Output the (X, Y) coordinate of the center of the cell containing the given text.  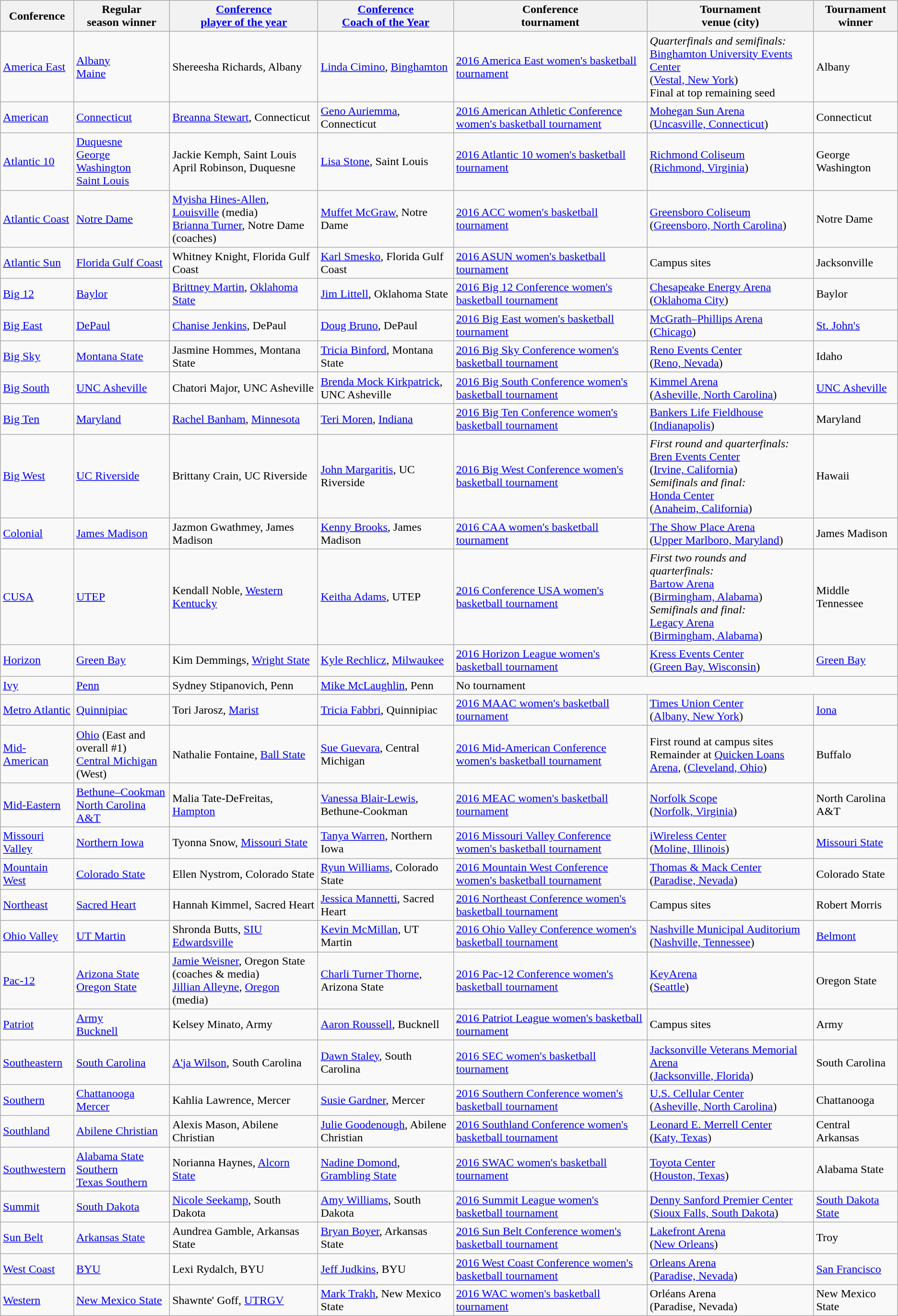
Chesapeake Energy Arena(Oklahoma City) (730, 294)
Patriot (37, 1024)
Southland (37, 1131)
St. John's (856, 325)
AlbanyMaine (121, 67)
Southwestern (37, 1169)
Richmond Coliseum(Richmond, Virginia) (730, 161)
2016 Big 12 Conference women's basketball tournament (550, 294)
Penn (121, 685)
Florida Gulf Coast (121, 263)
Sun Belt (37, 1238)
Chatori Major, UNC Asheville (244, 388)
Nathalie Fontaine, Ball State (244, 754)
Jamie Weisner, Oregon State (coaches & media)Jillian Alleyne, Oregon (media) (244, 980)
Chanise Jenkins, DePaul (244, 325)
Tournament venue (city) (730, 16)
ArmyBucknell (121, 1024)
Kress Events Center(Green Bay, Wisconsin) (730, 660)
Central Arkansas (856, 1131)
North Carolina A&T (856, 805)
Tournament winner (856, 16)
Idaho (856, 356)
Hannah Kimmel, Sacred Heart (244, 905)
Jacksonville (856, 263)
2016 Conference USA women's basketball tournament (550, 597)
Shereesha Richards, Albany (244, 67)
Mark Trakh, New Mexico State (386, 1301)
Belmont (856, 936)
Lexi Rydalch, BYU (244, 1269)
Arkansas State (121, 1238)
Southeastern (37, 1062)
American (37, 117)
Vanessa Blair-Lewis, Bethune-Cookman (386, 805)
2016 SWAC women's basketball tournament (550, 1169)
Kyle Rechlicz, Milwaukee (386, 660)
2016 Big West Conference women's basketball tournament (550, 476)
Kelsey Minato, Army (244, 1024)
Alabama StateSouthernTexas Southern (121, 1169)
Quarterfinals and semifinals:Binghamton University Events Center(Vestal, New York)Final at top remaining seed (730, 67)
2016 MAAC women's basketball tournament (550, 710)
Aundrea Gamble, Arkansas State (244, 1238)
Albany (856, 67)
Brittany Crain, UC Riverside (244, 476)
Linda Cimino, Binghamton (386, 67)
Colonial (37, 533)
Orleans Arena(Paradise, Nevada) (730, 1269)
San Francisco (856, 1269)
Nashville Municipal Auditorium(Nashville, Tennessee) (730, 936)
Ryun Williams, Colorado State (386, 873)
West Coast (37, 1269)
Conference tournament (550, 16)
The Show Place Arena(Upper Marlboro, Maryland) (730, 533)
Alexis Mason, Abilene Christian (244, 1131)
Rachel Banham, Minnesota (244, 419)
Leonard E. Merrell Center(Katy, Texas) (730, 1131)
South Dakota (121, 1207)
Greensboro Coliseum(Greensboro, North Carolina) (730, 219)
Brenda Mock Kirkpatrick, UNC Asheville (386, 388)
George Washington (856, 161)
Nicole Seekamp, South Dakota (244, 1207)
Jackie Kemph, Saint LouisApril Robinson, Duquesne (244, 161)
Norianna Haynes, Alcorn State (244, 1169)
Aaron Roussell, Bucknell (386, 1024)
DePaul (121, 325)
2016 Sun Belt Conference women's basketball tournament (550, 1238)
Sydney Stipanovich, Penn (244, 685)
Metro Atlantic (37, 710)
Tricia Binford, Montana State (386, 356)
Shawnte' Goff, UTRGV (244, 1301)
Kevin McMillan, UT Martin (386, 936)
iWireless Center(Moline, Illinois) (730, 843)
Ohio (East and overall #1) Central Michigan (West) (121, 754)
Lisa Stone, Saint Louis (386, 161)
Jeff Judkins, BYU (386, 1269)
Robert Morris (856, 905)
2016 Mid-American Conference women's basketball tournament (550, 754)
Jim Littell, Oklahoma State (386, 294)
ChattanoogaMercer (121, 1100)
Regular season winner (121, 16)
2016 Southern Conference women's basketball tournament (550, 1100)
UTEP (121, 597)
Jessica Mannetti, Sacred Heart (386, 905)
BYU (121, 1269)
Ellen Nystrom, Colorado State (244, 873)
Nadine Domond, Grambling State (386, 1169)
Ivy (37, 685)
2016 West Coast Conference women's basketball tournament (550, 1269)
Sue Guevara, Central Michigan (386, 754)
Montana State (121, 356)
Big West (37, 476)
Conference (37, 16)
Times Union Center(Albany, New York) (730, 710)
2016 Southland Conference women's basketball tournament (550, 1131)
Charli Turner Thorne, Arizona State (386, 980)
Tricia Fabbri, Quinnipiac (386, 710)
Troy (856, 1238)
Lakefront Arena (New Orleans) (730, 1238)
UC Riverside (121, 476)
2016 Big South Conference women's basketball tournament (550, 388)
Jazmon Gwathmey, James Madison (244, 533)
2016 CAA women's basketball tournament (550, 533)
Doug Bruno, DePaul (386, 325)
2016 Ohio Valley Conference women's basketball tournament (550, 936)
Jacksonville Veterans Memorial Arena(Jacksonville, Florida) (730, 1062)
Quinnipiac (121, 710)
Malia Tate-DeFreitas, Hampton (244, 805)
First round at campus sites Remainder at Quicken Loans Arena, (Cleveland, Ohio) (730, 754)
2016 Pac-12 Conference women's basketball tournament (550, 980)
2016 MEAC women's basketball tournament (550, 805)
Big Sky (37, 356)
Tanya Warren, Northern Iowa (386, 843)
2016 Big Ten Conference women's basketball tournament (550, 419)
U.S. Cellular Center(Asheville, North Carolina) (730, 1100)
Thomas & Mack Center(Paradise, Nevada) (730, 873)
2016 Northeast Conference women's basketball tournament (550, 905)
Arizona StateOregon State (121, 980)
Kim Demmings, Wright State (244, 660)
Hawaii (856, 476)
Missouri State (856, 843)
John Margaritis, UC Riverside (386, 476)
Keitha Adams, UTEP (386, 597)
Bryan Boyer, Arkansas State (386, 1238)
Chattanooga (856, 1100)
Conference player of the year (244, 16)
Dawn Staley, South Carolina (386, 1062)
Norfolk Scope(Norfolk, Virginia) (730, 805)
Big Ten (37, 419)
Atlantic 10 (37, 161)
Abilene Christian (121, 1131)
CUSA (37, 597)
2016 Missouri Valley Conference women's basketball tournament (550, 843)
Orléans Arena(Paradise, Nevada) (730, 1301)
2016 Big Sky Conference women's basketball tournament (550, 356)
Big East (37, 325)
First round and quarterfinals:Bren Events Center(Irvine, California) Semifinals and final:Honda Center(Anaheim, California) (730, 476)
A'ja Wilson, South Carolina (244, 1062)
Atlantic Sun (37, 263)
Big South (37, 388)
Iona (856, 710)
Mike McLaughlin, Penn (386, 685)
No tournament (675, 685)
2016 Summit League women's basketball tournament (550, 1207)
2016 ASUN women's basketball tournament (550, 263)
2016 Atlantic 10 women's basketball tournament (550, 161)
Brittney Martin, Oklahoma State (244, 294)
Kimmel Arena(Asheville, North Carolina) (730, 388)
KeyArena(Seattle) (730, 980)
Western (37, 1301)
Myisha Hines-Allen, Louisville (media)Brianna Turner, Notre Dame (coaches) (244, 219)
Julie Goodenough, Abilene Christian (386, 1131)
Middle Tennessee (856, 597)
Pac-12 (37, 980)
Geno Auriemma, Connecticut (386, 117)
2016 SEC women's basketball tournament (550, 1062)
McGrath–Phillips Arena(Chicago) (730, 325)
Buffalo (856, 754)
2016 Patriot League women's basketball tournament (550, 1024)
Tori Jarosz, Marist (244, 710)
Northern Iowa (121, 843)
Alabama State (856, 1169)
Missouri Valley (37, 843)
Mid-Eastern (37, 805)
Teri Moren, Indiana (386, 419)
Conference Coach of the Year (386, 16)
Army (856, 1024)
Bankers Life Fieldhouse(Indianapolis) (730, 419)
Breanna Stewart, Connecticut (244, 117)
Mountain West (37, 873)
Ohio Valley (37, 936)
Toyota Center(Houston, Texas) (730, 1169)
Shronda Butts, SIU Edwardsville (244, 936)
Northeast (37, 905)
DuquesneGeorge WashingtonSaint Louis (121, 161)
2016 WAC women's basketball tournament (550, 1301)
Oregon State (856, 980)
Kenny Brooks, James Madison (386, 533)
Amy Williams, South Dakota (386, 1207)
First two rounds and quarterfinals:Bartow Arena(Birmingham, Alabama) Semifinals and final:Legacy Arena(Birmingham, Alabama) (730, 597)
Susie Gardner, Mercer (386, 1100)
Whitney Knight, Florida Gulf Coast (244, 263)
Denny Sanford Premier Center(Sioux Falls, South Dakota) (730, 1207)
2016 Mountain West Conference women's basketball tournament (550, 873)
South Dakota State (856, 1207)
Jasmine Hommes, Montana State (244, 356)
Horizon (37, 660)
Summit (37, 1207)
America East (37, 67)
Karl Smesko, Florida Gulf Coast (386, 263)
2016 ACC women's basketball tournament (550, 219)
UT Martin (121, 936)
2016 American Athletic Conference women's basketball tournament (550, 117)
Mid-American (37, 754)
Tyonna Snow, Missouri State (244, 843)
Bethune–CookmanNorth Carolina A&T (121, 805)
Atlantic Coast (37, 219)
Kahlia Lawrence, Mercer (244, 1100)
Sacred Heart (121, 905)
2016 Big East women's basketball tournament (550, 325)
Reno Events Center(Reno, Nevada) (730, 356)
2016 America East women's basketball tournament (550, 67)
2016 Horizon League women's basketball tournament (550, 660)
Muffet McGraw, Notre Dame (386, 219)
Kendall Noble, Western Kentucky (244, 597)
Southern (37, 1100)
Mohegan Sun Arena(Uncasville, Connecticut) (730, 117)
Big 12 (37, 294)
